Provide the [X, Y] coordinate of the cell's center where the given text is located.  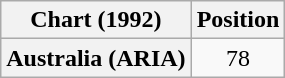
Position [238, 20]
Chart (1992) [96, 20]
Australia (ARIA) [96, 58]
78 [238, 58]
